Capture the cell that displays the provided text and extract its (x, y) central coordinate. 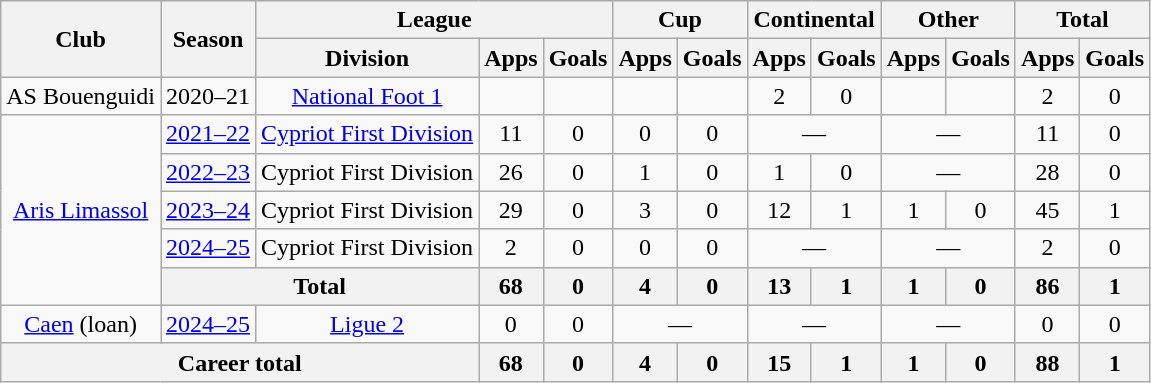
28 (1047, 172)
12 (779, 210)
Cup (680, 20)
15 (779, 362)
Division (368, 58)
Club (81, 39)
2020–21 (208, 96)
AS Bouenguidi (81, 96)
45 (1047, 210)
3 (645, 210)
Continental (814, 20)
Caen (loan) (81, 324)
Aris Limassol (81, 210)
National Foot 1 (368, 96)
2021–22 (208, 134)
Other (948, 20)
2023–24 (208, 210)
86 (1047, 286)
Career total (240, 362)
13 (779, 286)
88 (1047, 362)
29 (511, 210)
2022–23 (208, 172)
League (434, 20)
26 (511, 172)
Season (208, 39)
Ligue 2 (368, 324)
